Capture the cell that displays the provided text and extract its [x, y] central coordinate. 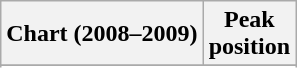
Peakposition [249, 34]
Chart (2008–2009) [102, 34]
